From the cell containing the given text, extract its center point as (X, Y) coordinate. 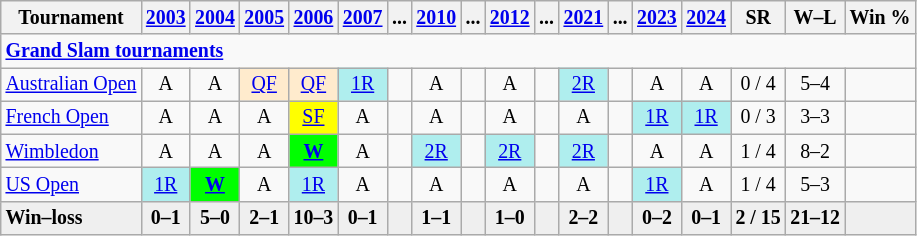
2006 (314, 18)
W–L (814, 18)
SF (314, 118)
2 / 15 (758, 218)
Grand Slam tournaments (458, 50)
2–2 (584, 218)
0 / 4 (758, 84)
2–1 (264, 218)
Wimbledon (71, 152)
US Open (71, 184)
5–0 (214, 218)
2005 (264, 18)
5–4 (814, 84)
2007 (362, 18)
2012 (510, 18)
1–0 (510, 218)
SR (758, 18)
10–3 (314, 218)
8–2 (814, 152)
1–1 (436, 218)
2021 (584, 18)
0 / 3 (758, 118)
2004 (214, 18)
21–12 (814, 218)
Win % (880, 18)
Win–loss (71, 218)
5–3 (814, 184)
2010 (436, 18)
2003 (166, 18)
Tournament (71, 18)
2023 (656, 18)
Australian Open (71, 84)
2024 (706, 18)
3–3 (814, 118)
French Open (71, 118)
0–2 (656, 218)
